Capture the cell that displays the provided text and extract its (x, y) central coordinate. 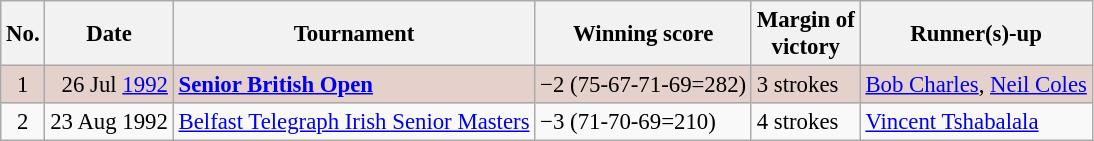
−2 (75-67-71-69=282) (644, 85)
Bob Charles, Neil Coles (976, 85)
3 strokes (806, 85)
23 Aug 1992 (109, 122)
4 strokes (806, 122)
Tournament (354, 34)
26 Jul 1992 (109, 85)
Runner(s)-up (976, 34)
Senior British Open (354, 85)
Winning score (644, 34)
No. (23, 34)
Date (109, 34)
Vincent Tshabalala (976, 122)
2 (23, 122)
Belfast Telegraph Irish Senior Masters (354, 122)
1 (23, 85)
−3 (71-70-69=210) (644, 122)
Margin ofvictory (806, 34)
